Scan for the cell matching the given text and deliver its [x, y] coordinate at center. 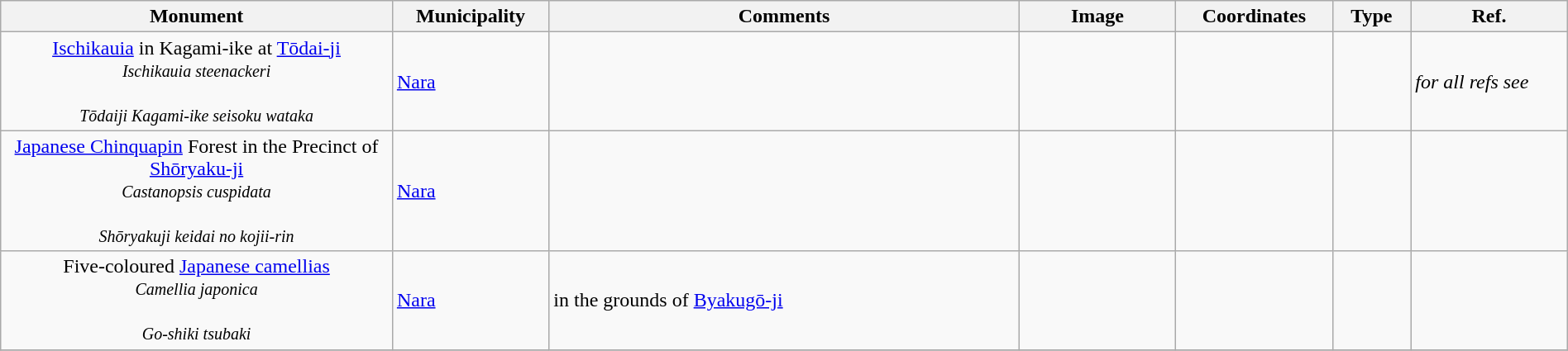
Type [1371, 17]
Coordinates [1254, 17]
Five-coloured Japanese camelliasCamellia japonicaGo-shiki tsubaki [197, 301]
Monument [197, 17]
Ischikauia in Kagami-ike at Tōdai-jiIschikauia steenackeriTōdaiji Kagami-ike seisoku wataka [197, 81]
Municipality [470, 17]
in the grounds of Byakugō-ji [784, 301]
Japanese Chinquapin Forest in the Precinct of Shōryaku-jiCastanopsis cuspidataShōryakuji keidai no kojii-rin [197, 191]
for all refs see [1489, 81]
Comments [784, 17]
Ref. [1489, 17]
Image [1097, 17]
